Scan for the cell matching the given text and deliver its [x, y] coordinate at center. 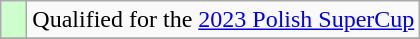
Qualified for the 2023 Polish SuperCup [224, 20]
